Detect which cell encompasses the target text, then output its (X, Y) center coordinate. 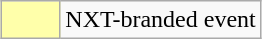
NXT-branded event (160, 20)
